Scan for the cell matching the given text and deliver its (x, y) coordinate at center. 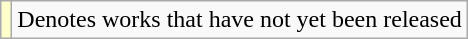
Denotes works that have not yet been released (240, 20)
